Return [x, y] of the center of cell containing provided text 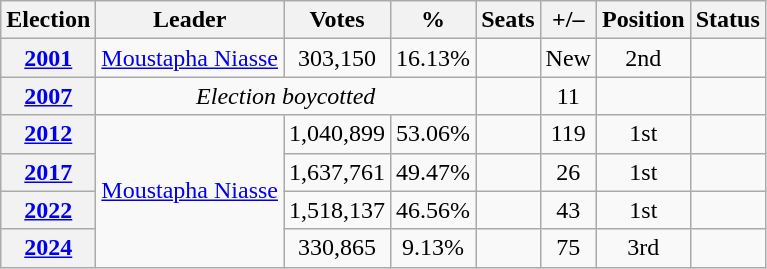
2024 [48, 248]
49.47% [434, 172]
Leader [190, 20]
53.06% [434, 134]
11 [568, 96]
2001 [48, 58]
330,865 [338, 248]
3rd [643, 248]
Election [48, 20]
% [434, 20]
75 [568, 248]
43 [568, 210]
Votes [338, 20]
Position [643, 20]
1,637,761 [338, 172]
2nd [643, 58]
+/– [568, 20]
Election boycotted [286, 96]
2022 [48, 210]
2017 [48, 172]
2007 [48, 96]
303,150 [338, 58]
New [568, 58]
Seats [508, 20]
1,518,137 [338, 210]
16.13% [434, 58]
26 [568, 172]
1,040,899 [338, 134]
9.13% [434, 248]
2012 [48, 134]
Status [728, 20]
46.56% [434, 210]
119 [568, 134]
